Search for the cell housing the specified text and yield its [X, Y] center coordinate. 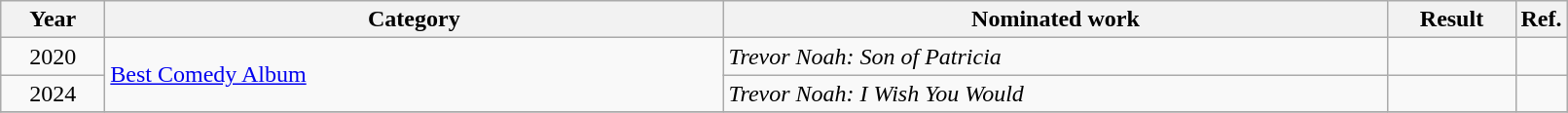
Category [415, 19]
Nominated work [1055, 19]
2024 [53, 94]
2020 [53, 56]
Result [1452, 19]
Trevor Noah: Son of Patricia [1055, 56]
Year [53, 19]
Trevor Noah: I Wish You Would [1055, 94]
Best Comedy Album [415, 75]
Ref. [1542, 19]
